Search for the cell housing the specified text and yield its [X, Y] center coordinate. 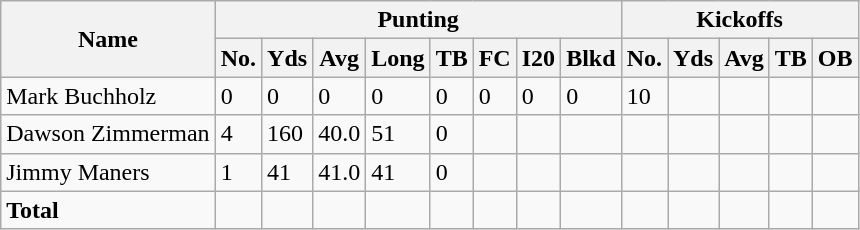
Jimmy Maners [108, 172]
1 [238, 172]
Blkd [591, 58]
OB [835, 58]
Kickoffs [740, 20]
40.0 [340, 134]
Total [108, 210]
51 [398, 134]
41.0 [340, 172]
Mark Buchholz [108, 96]
Dawson Zimmerman [108, 134]
Name [108, 39]
Punting [418, 20]
10 [644, 96]
4 [238, 134]
I20 [538, 58]
FC [494, 58]
160 [288, 134]
Long [398, 58]
